Locate the cell with the specified text and output its (X, Y) center coordinate. 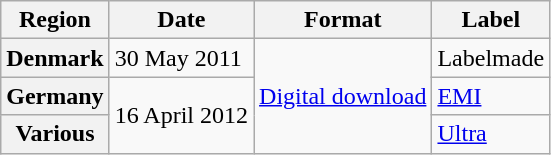
Germany (55, 96)
EMI (491, 96)
Region (55, 20)
Various (55, 134)
Ultra (491, 134)
Labelmade (491, 58)
Date (181, 20)
Format (343, 20)
Label (491, 20)
30 May 2011 (181, 58)
Digital download (343, 96)
Denmark (55, 58)
16 April 2012 (181, 115)
